Detect which cell encompasses the target text, then output its [x, y] center coordinate. 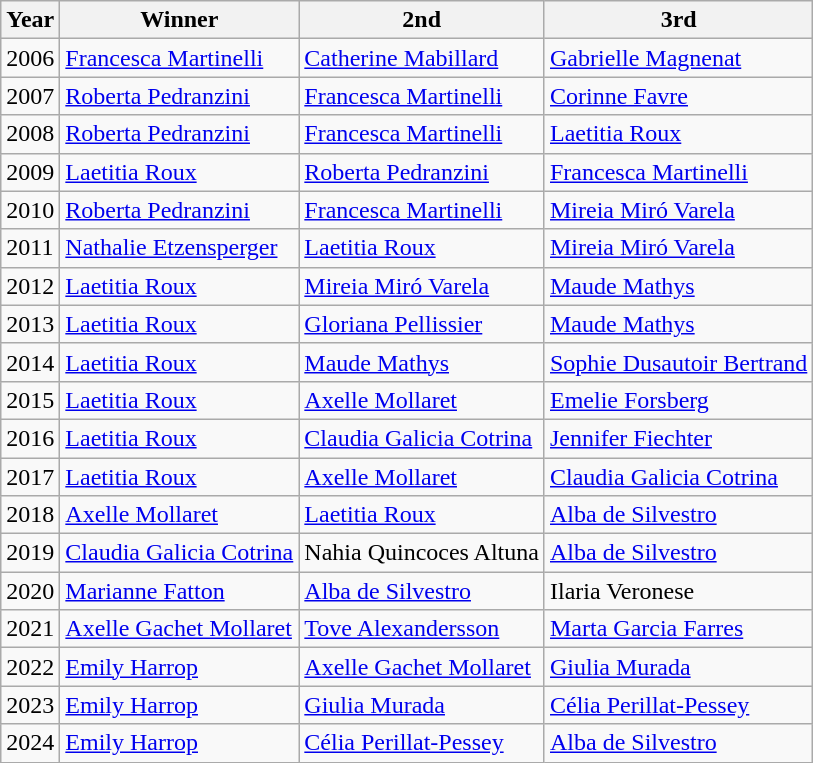
Winner [180, 20]
Gloriana Pellissier [422, 324]
2017 [30, 477]
Ilaria Veronese [678, 591]
2016 [30, 438]
2008 [30, 134]
2007 [30, 96]
2019 [30, 553]
2006 [30, 58]
2014 [30, 362]
Marianne Fatton [180, 591]
2018 [30, 515]
2020 [30, 591]
Sophie Dusautoir Bertrand [678, 362]
Nathalie Etzensperger [180, 248]
2015 [30, 400]
Marta Garcia Farres [678, 629]
2010 [30, 210]
2009 [30, 172]
Year [30, 20]
Emelie Forsberg [678, 400]
2022 [30, 667]
Jennifer Fiechter [678, 438]
2013 [30, 324]
Gabrielle Magnenat [678, 58]
2023 [30, 705]
2024 [30, 743]
Tove Alexandersson [422, 629]
2nd [422, 20]
2021 [30, 629]
2012 [30, 286]
Nahia Quincoces Altuna [422, 553]
Catherine Mabillard [422, 58]
2011 [30, 248]
3rd [678, 20]
Corinne Favre [678, 96]
